Return the [x, y] coordinate for the center point of the cell that contains the specified text.  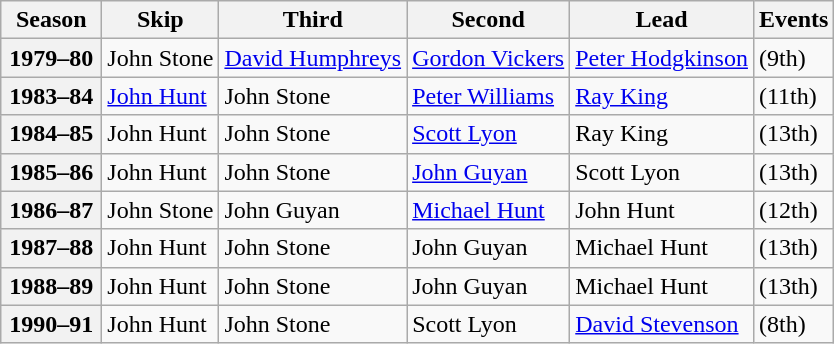
1990–91 [52, 324]
Peter Williams [488, 96]
(11th) [793, 96]
Third [313, 20]
1979–80 [52, 58]
Second [488, 20]
(9th) [793, 58]
1983–84 [52, 96]
David Stevenson [662, 324]
Skip [160, 20]
Season [52, 20]
(8th) [793, 324]
1987–88 [52, 248]
(12th) [793, 210]
1988–89 [52, 286]
Events [793, 20]
Lead [662, 20]
1986–87 [52, 210]
1985–86 [52, 172]
David Humphreys [313, 58]
Peter Hodgkinson [662, 58]
Gordon Vickers [488, 58]
1984–85 [52, 134]
